Capture the cell that displays the provided text and extract its [x, y] central coordinate. 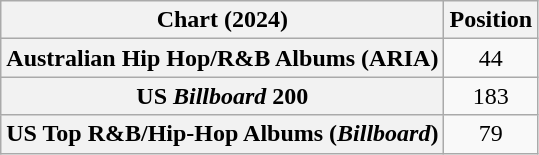
44 [491, 58]
183 [491, 96]
Australian Hip Hop/R&B Albums (ARIA) [222, 58]
US Top R&B/Hip-Hop Albums (Billboard) [222, 134]
Position [491, 20]
79 [491, 134]
US Billboard 200 [222, 96]
Chart (2024) [222, 20]
